Locate the cell with the specified text and output its (X, Y) center coordinate. 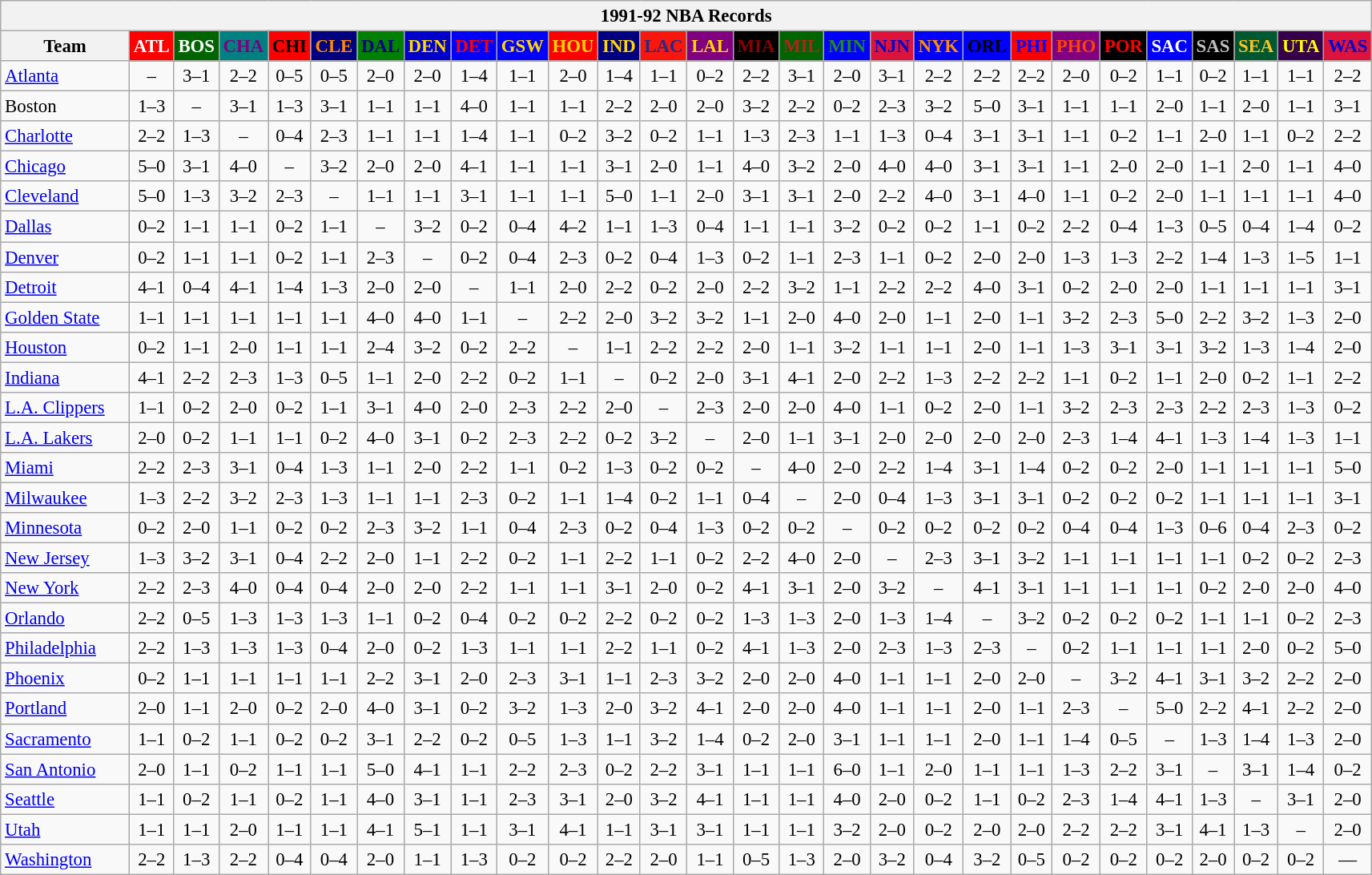
Houston (66, 347)
HOU (573, 46)
Boston (66, 107)
Portland (66, 709)
ATL (151, 46)
Dallas (66, 227)
Detroit (66, 287)
New Jersey (66, 558)
Miami (66, 468)
DEN (428, 46)
Milwaukee (66, 498)
CLE (333, 46)
Utah (66, 829)
Seattle (66, 799)
LAL (710, 46)
Denver (66, 257)
2–4 (381, 347)
POR (1123, 46)
SAS (1213, 46)
ORL (987, 46)
Sacramento (66, 739)
BOS (196, 46)
LAC (663, 46)
IND (619, 46)
CHI (289, 46)
Phoenix (66, 679)
SEA (1256, 46)
— (1348, 860)
Golden State (66, 317)
4–2 (573, 227)
PHO (1076, 46)
WAS (1348, 46)
DET (474, 46)
UTA (1301, 46)
MIA (756, 46)
SAC (1169, 46)
PHI (1032, 46)
0–6 (1213, 528)
MIN (847, 46)
5–1 (428, 829)
Minnesota (66, 528)
Chicago (66, 167)
Washington (66, 860)
DAL (381, 46)
Cleveland (66, 196)
1–5 (1301, 257)
Indiana (66, 377)
GSW (522, 46)
Atlanta (66, 76)
CHA (243, 46)
L.A. Clippers (66, 408)
NYK (939, 46)
L.A. Lakers (66, 437)
1991-92 NBA Records (686, 16)
6–0 (847, 769)
Charlotte (66, 136)
New York (66, 588)
San Antonio (66, 769)
MIL (802, 46)
NJN (892, 46)
Philadelphia (66, 648)
Team (66, 46)
Orlando (66, 619)
